For the text-containing cell, return its midpoint in [X, Y] coordinate format. 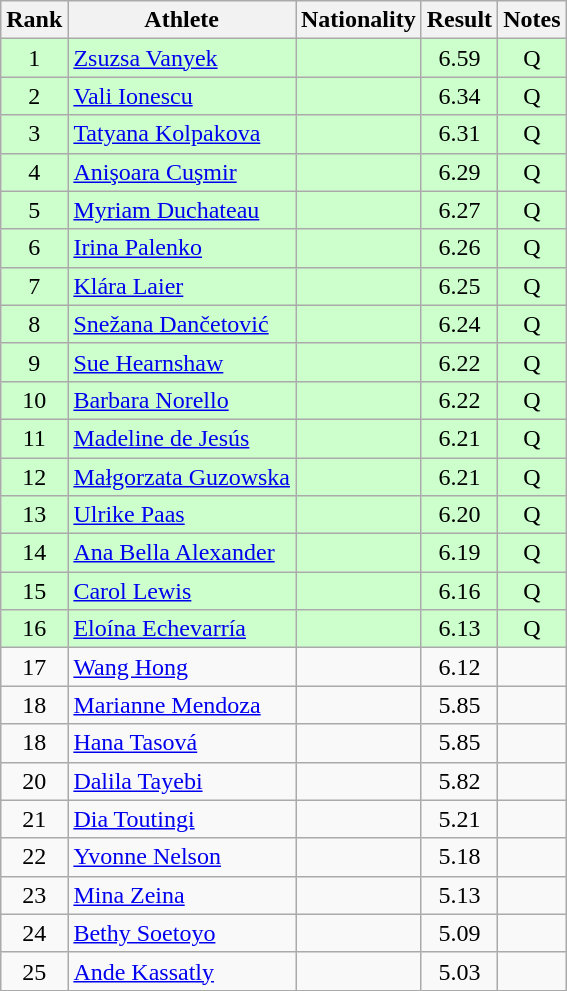
Rank [34, 20]
6.59 [459, 58]
4 [34, 172]
20 [34, 781]
24 [34, 933]
Anişoara Cuşmir [182, 172]
Vali Ionescu [182, 96]
1 [34, 58]
8 [34, 324]
6.29 [459, 172]
6.19 [459, 553]
6.27 [459, 210]
6.16 [459, 591]
5 [34, 210]
6.13 [459, 629]
Eloína Echevarría [182, 629]
25 [34, 971]
Tatyana Kolpakova [182, 134]
11 [34, 438]
10 [34, 400]
2 [34, 96]
Yvonne Nelson [182, 857]
6 [34, 248]
23 [34, 895]
Snežana Dančetović [182, 324]
6.24 [459, 324]
Małgorzata Guzowska [182, 477]
5.21 [459, 819]
Barbara Norello [182, 400]
Hana Tasová [182, 743]
Carol Lewis [182, 591]
Notes [532, 20]
15 [34, 591]
17 [34, 667]
Dia Toutingi [182, 819]
9 [34, 362]
12 [34, 477]
Dalila Tayebi [182, 781]
3 [34, 134]
Klára Laier [182, 286]
Zsuzsa Vanyek [182, 58]
Nationality [359, 20]
Myriam Duchateau [182, 210]
6.20 [459, 515]
14 [34, 553]
16 [34, 629]
6.34 [459, 96]
Irina Palenko [182, 248]
Sue Hearnshaw [182, 362]
5.13 [459, 895]
6.25 [459, 286]
Athlete [182, 20]
21 [34, 819]
13 [34, 515]
Mina Zeina [182, 895]
6.12 [459, 667]
Ulrike Paas [182, 515]
Result [459, 20]
Bethy Soetoyo [182, 933]
6.31 [459, 134]
Madeline de Jesús [182, 438]
5.03 [459, 971]
5.18 [459, 857]
5.82 [459, 781]
Ande Kassatly [182, 971]
Marianne Mendoza [182, 705]
6.26 [459, 248]
5.09 [459, 933]
Wang Hong [182, 667]
22 [34, 857]
Ana Bella Alexander [182, 553]
7 [34, 286]
